Determine the [x, y] coordinate at the center of the cell enclosing the given text.  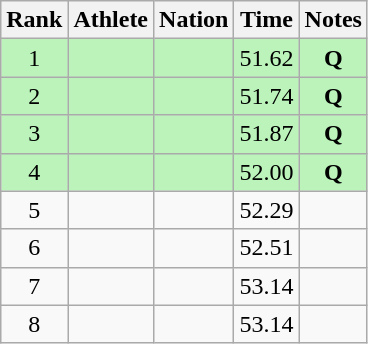
8 [34, 324]
Time [266, 20]
1 [34, 58]
Notes [333, 20]
4 [34, 172]
52.51 [266, 248]
52.29 [266, 210]
Athlete [111, 20]
51.74 [266, 96]
7 [34, 286]
52.00 [266, 172]
2 [34, 96]
3 [34, 134]
5 [34, 210]
6 [34, 248]
Rank [34, 20]
51.87 [266, 134]
Nation [194, 20]
51.62 [266, 58]
